Capture the cell that displays the provided text and extract its [X, Y] central coordinate. 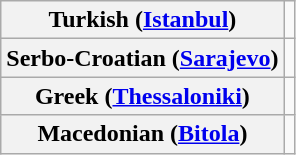
Greek (Thessaloniki) [142, 96]
Turkish (Istanbul) [142, 20]
Macedonian (Bitola) [142, 134]
Serbo-Croatian (Sarajevo) [142, 58]
